Return the (X, Y) coordinate for the center point of the cell that contains the specified text.  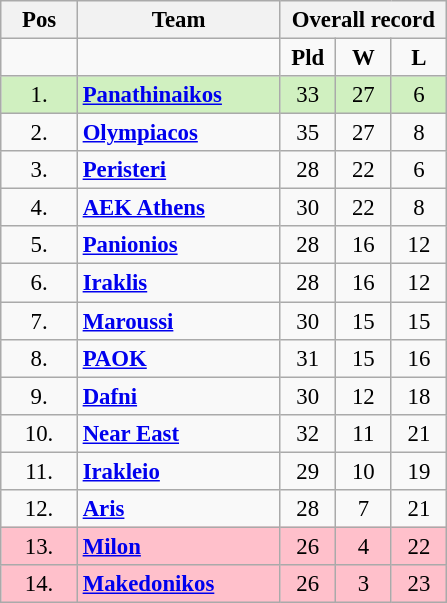
Olympiacos (178, 133)
1. (40, 95)
19 (419, 471)
Irakleio (178, 471)
Team (178, 20)
Near East (178, 433)
Maroussi (178, 321)
Peristeri (178, 170)
32 (308, 433)
3. (40, 170)
Overall record (364, 20)
13. (40, 546)
4. (40, 208)
29 (308, 471)
Pos (40, 20)
8. (40, 358)
23 (419, 584)
Iraklis (178, 283)
Aris (178, 509)
18 (419, 396)
PAOK (178, 358)
14. (40, 584)
3 (364, 584)
2. (40, 133)
Panionios (178, 245)
L (419, 58)
12. (40, 509)
35 (308, 133)
10 (364, 471)
AEK Athens (178, 208)
W (364, 58)
Pld (308, 58)
31 (308, 358)
7 (364, 509)
10. (40, 433)
4 (364, 546)
9. (40, 396)
Panathinaikos (178, 95)
Dafni (178, 396)
Makedonikos (178, 584)
6. (40, 283)
11 (364, 433)
11. (40, 471)
33 (308, 95)
5. (40, 245)
7. (40, 321)
Milon (178, 546)
